For the text-containing cell, return its midpoint in [x, y] coordinate format. 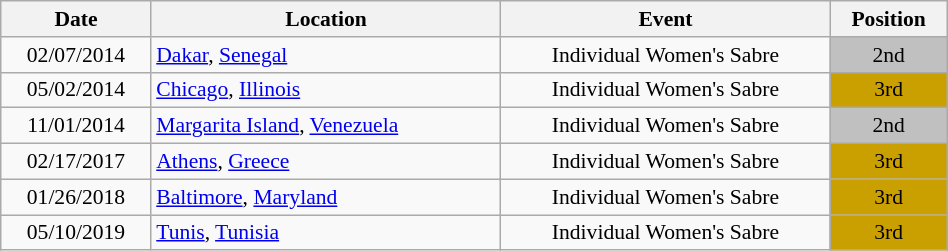
Athens, Greece [326, 162]
Dakar, Senegal [326, 55]
02/07/2014 [76, 55]
Margarita Island, Venezuela [326, 126]
05/10/2019 [76, 233]
Location [326, 19]
Chicago, Illinois [326, 90]
Position [888, 19]
Event [666, 19]
01/26/2018 [76, 197]
11/01/2014 [76, 126]
02/17/2017 [76, 162]
Date [76, 19]
Baltimore, Maryland [326, 197]
Tunis, Tunisia [326, 233]
05/02/2014 [76, 90]
